Output the [X, Y] coordinate of the center of the cell containing the given text.  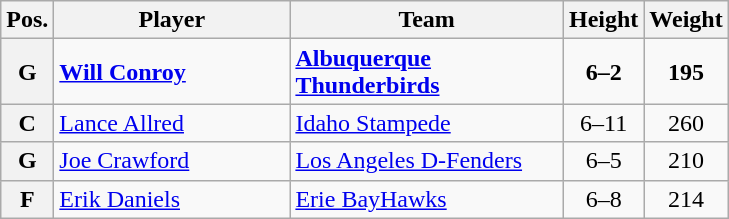
6–2 [603, 72]
C [28, 123]
Albuquerque Thunderbirds [427, 72]
Erie BayHawks [427, 199]
Weight [686, 20]
Joe Crawford [172, 161]
210 [686, 161]
Team [427, 20]
Player [172, 20]
Lance Allred [172, 123]
6–8 [603, 199]
214 [686, 199]
Idaho Stampede [427, 123]
Height [603, 20]
Los Angeles D-Fenders [427, 161]
195 [686, 72]
Pos. [28, 20]
6–5 [603, 161]
F [28, 199]
Erik Daniels [172, 199]
6–11 [603, 123]
260 [686, 123]
Will Conroy [172, 72]
